From the cell containing the given text, extract its center point as (x, y) coordinate. 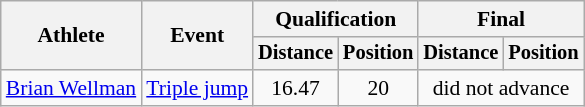
16.47 (296, 88)
Triple jump (197, 88)
Athlete (71, 36)
Final (500, 19)
Event (197, 36)
Qualification (336, 19)
20 (378, 88)
Brian Wellman (71, 88)
did not advance (500, 88)
